Scan for the cell matching the given text and deliver its (x, y) coordinate at center. 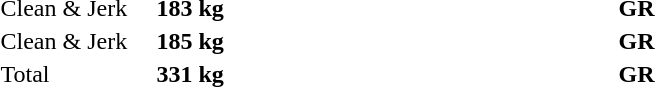
185 kg (232, 41)
